Detect which cell encompasses the target text, then output its [x, y] center coordinate. 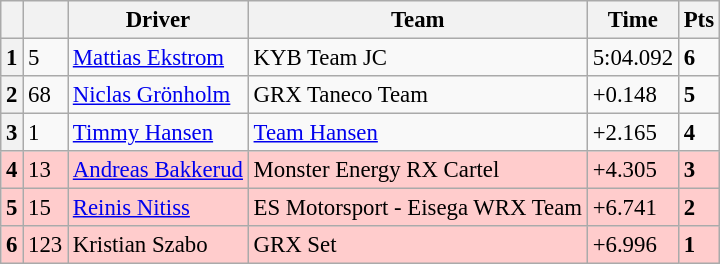
+0.148 [632, 95]
+2.165 [632, 133]
Mattias Ekstrom [158, 58]
Reinis Nitiss [158, 208]
GRX Set [418, 245]
68 [46, 95]
13 [46, 170]
Driver [158, 20]
5:04.092 [632, 58]
+4.305 [632, 170]
123 [46, 245]
GRX Taneco Team [418, 95]
Timmy Hansen [158, 133]
Andreas Bakkerud [158, 170]
Team Hansen [418, 133]
+6.996 [632, 245]
Time [632, 20]
Pts [698, 20]
Kristian Szabo [158, 245]
Team [418, 20]
+6.741 [632, 208]
Niclas Grönholm [158, 95]
Monster Energy RX Cartel [418, 170]
KYB Team JC [418, 58]
ES Motorsport - Eisega WRX Team [418, 208]
15 [46, 208]
